Locate the cell with the specified text and output its (X, Y) center coordinate. 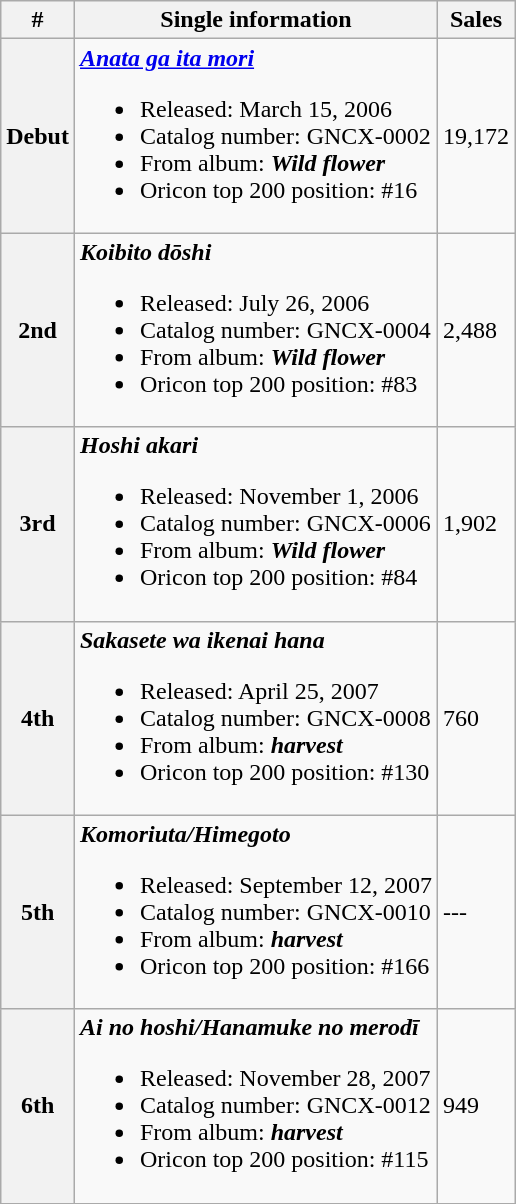
760 (476, 718)
Anata ga ita moriReleased: March 15, 2006Catalog number: GNCX-0002From album: Wild flowerOricon top 200 position: #16 (256, 136)
5th (38, 912)
4th (38, 718)
Single information (256, 20)
2nd (38, 330)
Hoshi akariReleased: November 1, 2006Catalog number: GNCX-0006From album: Wild flowerOricon top 200 position: #84 (256, 524)
Koibito dōshiReleased: July 26, 2006Catalog number: GNCX-0004From album: Wild flowerOricon top 200 position: #83 (256, 330)
# (38, 20)
2,488 (476, 330)
6th (38, 1106)
Debut (38, 136)
3rd (38, 524)
--- (476, 912)
Ai no hoshi/Hanamuke no merodīReleased: November 28, 2007Catalog number: GNCX-0012From album: harvestOricon top 200 position: #115 (256, 1106)
Sakasete wa ikenai hanaReleased: April 25, 2007Catalog number: GNCX-0008From album: harvestOricon top 200 position: #130 (256, 718)
949 (476, 1106)
Sales (476, 20)
1,902 (476, 524)
Komoriuta/HimegotoReleased: September 12, 2007Catalog number: GNCX-0010From album: harvestOricon top 200 position: #166 (256, 912)
19,172 (476, 136)
